Find where the given text appears and provide that cell's center as [X, Y] coordinate. 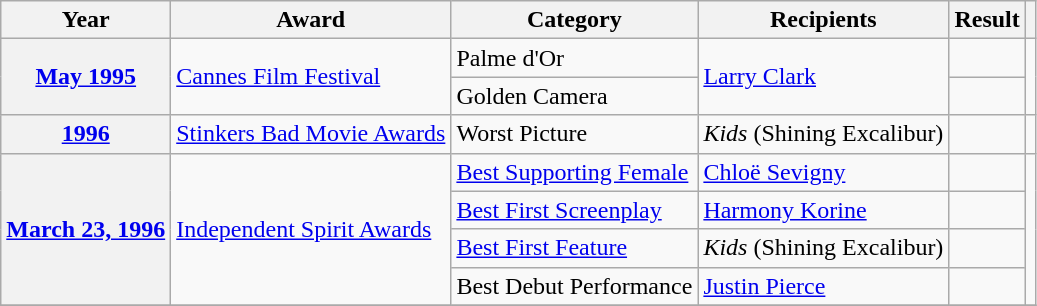
Recipients [824, 20]
Year [86, 20]
Result [987, 20]
1996 [86, 134]
Award [311, 20]
Larry Clark [824, 77]
Best First Screenplay [574, 210]
Harmony Korine [824, 210]
May 1995 [86, 77]
Justin Pierce [824, 286]
Best Supporting Female [574, 172]
Independent Spirit Awards [311, 229]
Stinkers Bad Movie Awards [311, 134]
Worst Picture [574, 134]
Best First Feature [574, 248]
Golden Camera [574, 96]
Category [574, 20]
Best Debut Performance [574, 286]
Palme d'Or [574, 58]
Cannes Film Festival [311, 77]
March 23, 1996 [86, 229]
Chloë Sevigny [824, 172]
